From the cell containing the given text, extract its center point as (X, Y) coordinate. 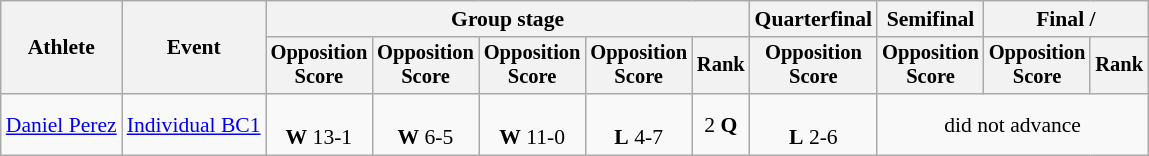
did not advance (1012, 124)
Quarterfinal (814, 19)
Final / (1066, 19)
Group stage (508, 19)
Athlete (62, 48)
Event (194, 48)
Semifinal (930, 19)
W 11-0 (532, 124)
W 13-1 (320, 124)
L 4-7 (638, 124)
Individual BC1 (194, 124)
W 6-5 (426, 124)
L 2-6 (814, 124)
Daniel Perez (62, 124)
2 Q (721, 124)
